Provide the (X, Y) coordinate of the cell's center where the given text is located.  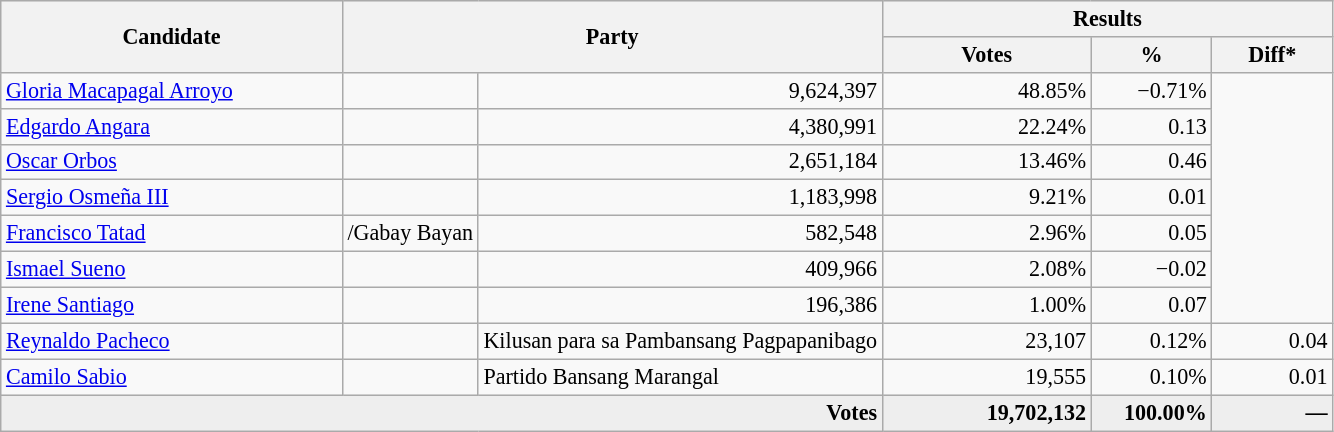
2.08% (986, 269)
19,555 (986, 377)
Oscar Orbos (172, 162)
Irene Santiago (172, 305)
1,183,998 (680, 198)
9.21% (986, 198)
% (1152, 54)
Edgardo Angara (172, 126)
Party (612, 36)
196,386 (680, 305)
409,966 (680, 269)
0.04 (1272, 341)
0.05 (1152, 233)
2.96% (986, 233)
23,107 (986, 341)
582,548 (680, 233)
0.13 (1152, 126)
Candidate (172, 36)
Gloria Macapagal Arroyo (172, 90)
100.00% (1152, 412)
Results (1107, 18)
19,702,132 (986, 412)
1.00% (986, 305)
−0.71% (1152, 90)
0.07 (1152, 305)
Sergio Osmeña III (172, 198)
9,624,397 (680, 90)
/Gabay Bayan (410, 233)
13.46% (986, 162)
4,380,991 (680, 126)
Diff* (1272, 54)
Ismael Sueno (172, 269)
Partido Bansang Marangal (680, 377)
22.24% (986, 126)
— (1272, 412)
2,651,184 (680, 162)
Reynaldo Pacheco (172, 341)
−0.02 (1152, 269)
48.85% (986, 90)
0.46 (1152, 162)
Kilusan para sa Pambansang Pagpapanibago (680, 341)
0.12% (1152, 341)
Francisco Tatad (172, 233)
0.10% (1152, 377)
Camilo Sabio (172, 377)
